Locate the cell with the specified text and output its (X, Y) center coordinate. 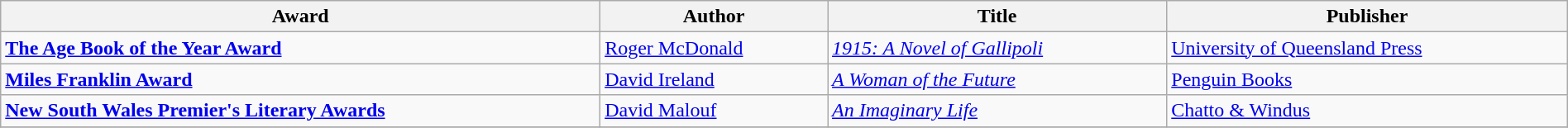
University of Queensland Press (1367, 48)
Title (997, 17)
David Ireland (715, 79)
An Imaginary Life (997, 111)
David Malouf (715, 111)
Author (715, 17)
Roger McDonald (715, 48)
Publisher (1367, 17)
Award (301, 17)
The Age Book of the Year Award (301, 48)
Miles Franklin Award (301, 79)
Chatto & Windus (1367, 111)
Penguin Books (1367, 79)
1915: A Novel of Gallipoli (997, 48)
A Woman of the Future (997, 79)
New South Wales Premier's Literary Awards (301, 111)
